Locate the cell with the specified text and output its (x, y) center coordinate. 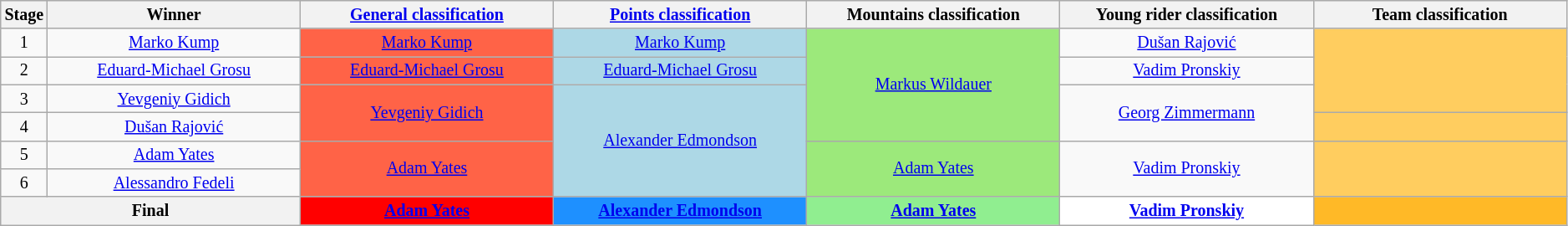
Winner (174, 15)
Mountains classification (934, 15)
Markus Wildauer (934, 85)
Alessandro Fedeli (174, 182)
General classification (426, 15)
3 (24, 99)
1 (24, 44)
2 (24, 70)
Stage (24, 15)
Team classification (1440, 15)
6 (24, 182)
Georg Zimmermann (1186, 112)
4 (24, 127)
5 (24, 154)
Young rider classification (1186, 15)
Final (150, 211)
Points classification (680, 15)
